For the text-containing cell, return its midpoint in [x, y] coordinate format. 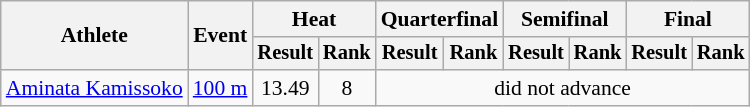
Heat [314, 19]
100 m [220, 88]
did not advance [563, 88]
Aminata Kamissoko [94, 88]
Semifinal [564, 19]
Event [220, 36]
Quarterfinal [440, 19]
13.49 [285, 88]
Athlete [94, 36]
Final [688, 19]
8 [347, 88]
